Find where the given text appears and provide that cell's center as [X, Y] coordinate. 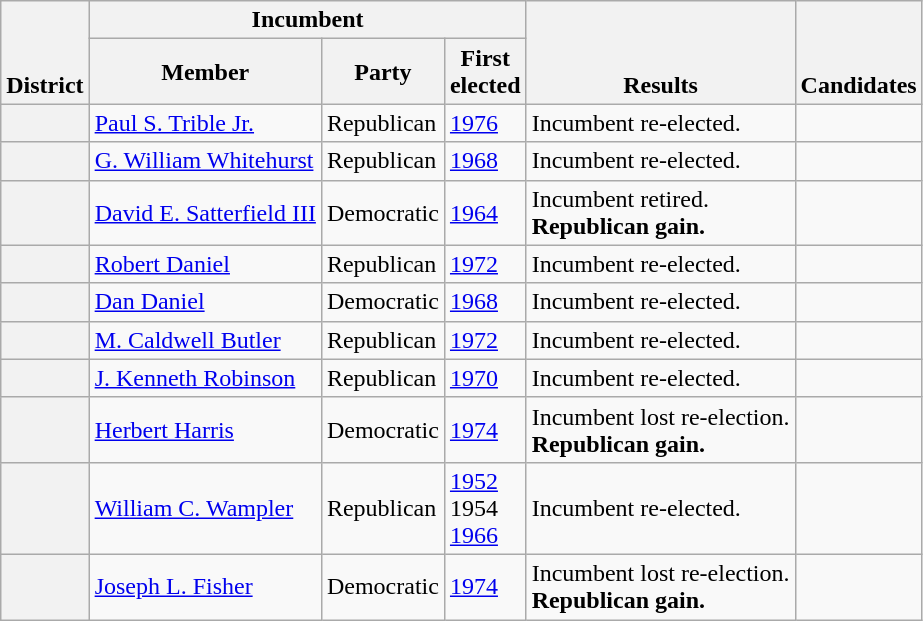
Member [205, 72]
G. William Whitehurst [205, 161]
David E. Satterfield III [205, 212]
William C. Wampler [205, 508]
Candidates [858, 52]
Robert Daniel [205, 264]
Results [660, 52]
Joseph L. Fisher [205, 586]
M. Caldwell Butler [205, 340]
1970 [485, 378]
Paul S. Trible Jr. [205, 123]
Incumbent [308, 20]
19521954 1966 [485, 508]
J. Kenneth Robinson [205, 378]
1964 [485, 212]
District [45, 52]
1976 [485, 123]
Incumbent retired.Republican gain. [660, 212]
Dan Daniel [205, 302]
Herbert Harris [205, 430]
Firstelected [485, 72]
Party [382, 72]
